Find where the given text appears and provide that cell's center as [X, Y] coordinate. 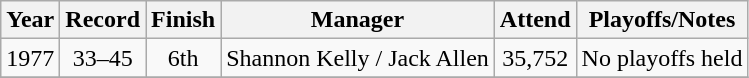
33–45 [103, 58]
Attend [535, 20]
Manager [358, 20]
Finish [184, 20]
Shannon Kelly / Jack Allen [358, 58]
Record [103, 20]
6th [184, 58]
35,752 [535, 58]
Year [30, 20]
1977 [30, 58]
No playoffs held [662, 58]
Playoffs/Notes [662, 20]
